Return (X, Y) of the center of cell containing provided text 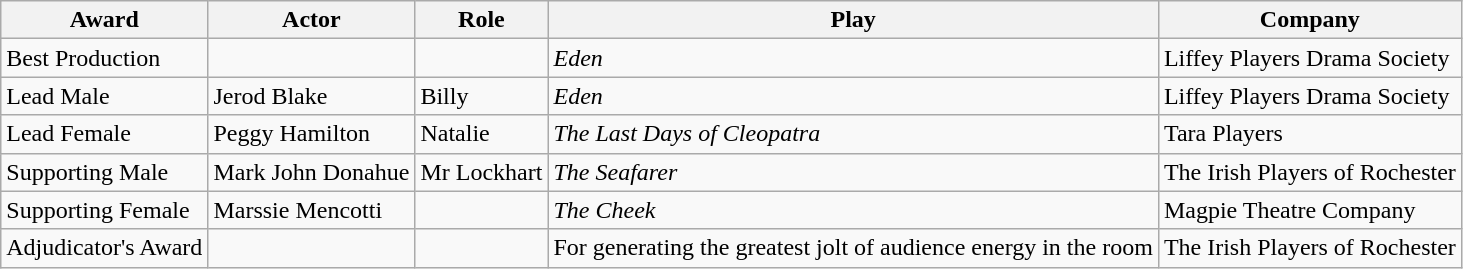
Play (853, 20)
Supporting Female (104, 210)
Lead Male (104, 96)
Natalie (482, 134)
Mark John Donahue (312, 172)
The Seafarer (853, 172)
Best Production (104, 58)
Marssie Mencotti (312, 210)
Lead Female (104, 134)
Role (482, 20)
Actor (312, 20)
Adjudicator's Award (104, 248)
For generating the greatest jolt of audience energy in the room (853, 248)
Magpie Theatre Company (1310, 210)
Award (104, 20)
Peggy Hamilton (312, 134)
Tara Players (1310, 134)
Billy (482, 96)
Supporting Male (104, 172)
Mr Lockhart (482, 172)
The Cheek (853, 210)
Company (1310, 20)
The Last Days of Cleopatra (853, 134)
Jerod Blake (312, 96)
